Detect which cell encompasses the target text, then output its (x, y) center coordinate. 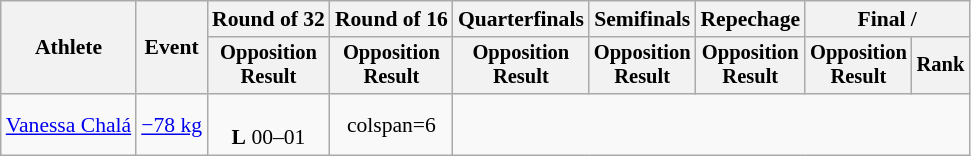
L 00–01 (268, 124)
Quarterfinals (521, 19)
Round of 32 (268, 19)
−78 kg (172, 124)
colspan=6 (392, 124)
Event (172, 48)
Athlete (68, 48)
Rank (941, 66)
Vanessa Chalá (68, 124)
Round of 16 (392, 19)
Semifinals (642, 19)
Repechage (750, 19)
Final / (887, 19)
